Search for the cell housing the specified text and yield its [X, Y] center coordinate. 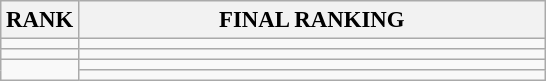
RANK [40, 20]
FINAL RANKING [312, 20]
